Return (X, Y) of the center of cell containing provided text 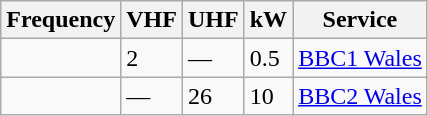
UHF (213, 20)
10 (268, 96)
Service (360, 20)
0.5 (268, 58)
2 (152, 58)
VHF (152, 20)
Frequency (61, 20)
kW (268, 20)
BBC2 Wales (360, 96)
BBC1 Wales (360, 58)
26 (213, 96)
